Determine the (X, Y) coordinate at the center of the cell enclosing the given text.  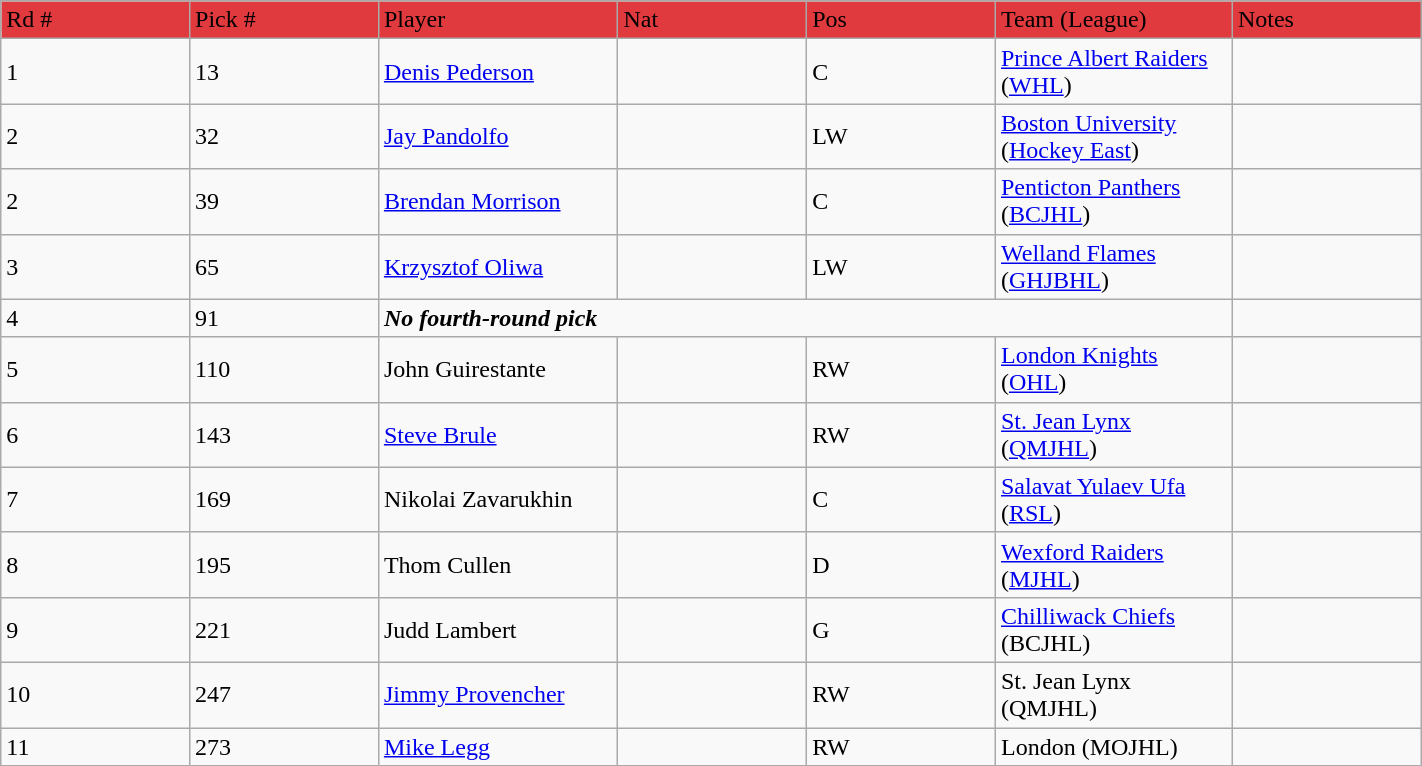
John Guirestante (498, 370)
Pos (902, 20)
Team (League) (1114, 20)
91 (284, 318)
Wexford Raiders (MJHL) (1114, 564)
32 (284, 136)
No fourth-round pick (805, 318)
1 (96, 72)
110 (284, 370)
195 (284, 564)
Boston University (Hockey East) (1114, 136)
Brendan Morrison (498, 202)
Steve Brule (498, 434)
Salavat Yulaev Ufa (RSL) (1114, 500)
Chilliwack Chiefs (BCJHL) (1114, 630)
10 (96, 694)
273 (284, 747)
Welland Flames (GHJBHL) (1114, 266)
143 (284, 434)
13 (284, 72)
6 (96, 434)
Rd # (96, 20)
9 (96, 630)
Mike Legg (498, 747)
8 (96, 564)
221 (284, 630)
4 (96, 318)
Denis Pederson (498, 72)
Krzysztof Oliwa (498, 266)
Judd Lambert (498, 630)
London (MOJHL) (1114, 747)
247 (284, 694)
London Knights (OHL) (1114, 370)
G (902, 630)
169 (284, 500)
Player (498, 20)
Notes (1326, 20)
Thom Cullen (498, 564)
11 (96, 747)
65 (284, 266)
Jimmy Provencher (498, 694)
Pick # (284, 20)
Penticton Panthers (BCJHL) (1114, 202)
3 (96, 266)
Nat (712, 20)
5 (96, 370)
7 (96, 500)
39 (284, 202)
Prince Albert Raiders (WHL) (1114, 72)
Jay Pandolfo (498, 136)
Nikolai Zavarukhin (498, 500)
D (902, 564)
